From the cell containing the given text, extract its center point as [x, y] coordinate. 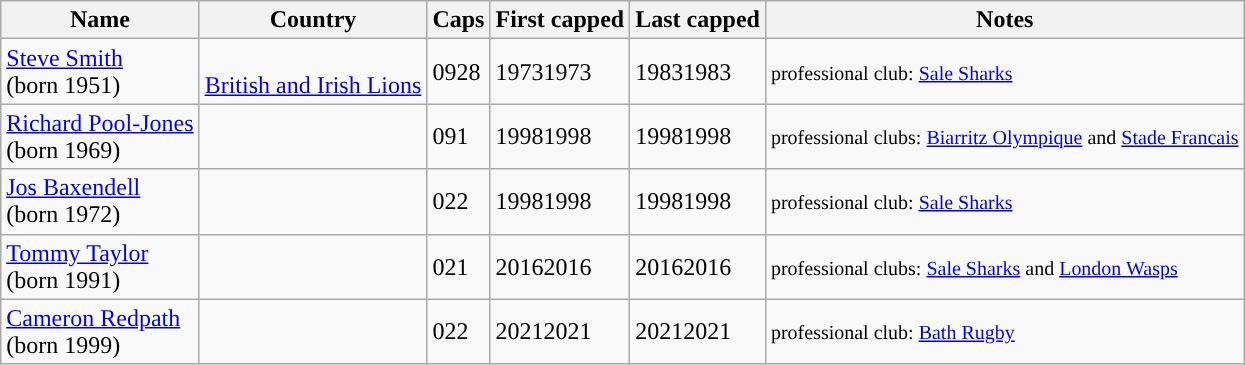
19731973 [560, 72]
professional clubs: Biarritz Olympique and Stade Francais [1004, 136]
Caps [458, 20]
Tommy Taylor(born 1991) [100, 266]
Steve Smith(born 1951) [100, 72]
Jos Baxendell(born 1972) [100, 202]
091 [458, 136]
Cameron Redpath(born 1999) [100, 332]
Name [100, 20]
Richard Pool-Jones(born 1969) [100, 136]
Last capped [698, 20]
British and Irish Lions [313, 72]
021 [458, 266]
Country [313, 20]
First capped [560, 20]
0928 [458, 72]
Notes [1004, 20]
professional clubs: Sale Sharks and London Wasps [1004, 266]
19831983 [698, 72]
professional club: Bath Rugby [1004, 332]
